Pinpoint the cell where the given text exists, returning its (X, Y) midpoint coordinate. 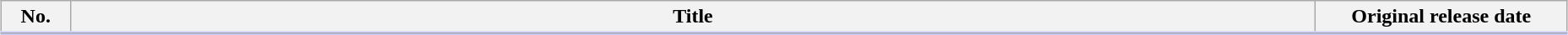
Title (693, 17)
Original release date (1441, 17)
No. (35, 17)
